Search for the cell housing the specified text and yield its [x, y] center coordinate. 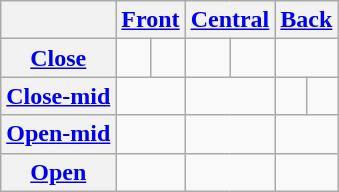
Close-mid [58, 96]
Open [58, 172]
Close [58, 58]
Front [150, 20]
Open-mid [58, 134]
Central [230, 20]
Back [306, 20]
